Detect which cell encompasses the target text, then output its [X, Y] center coordinate. 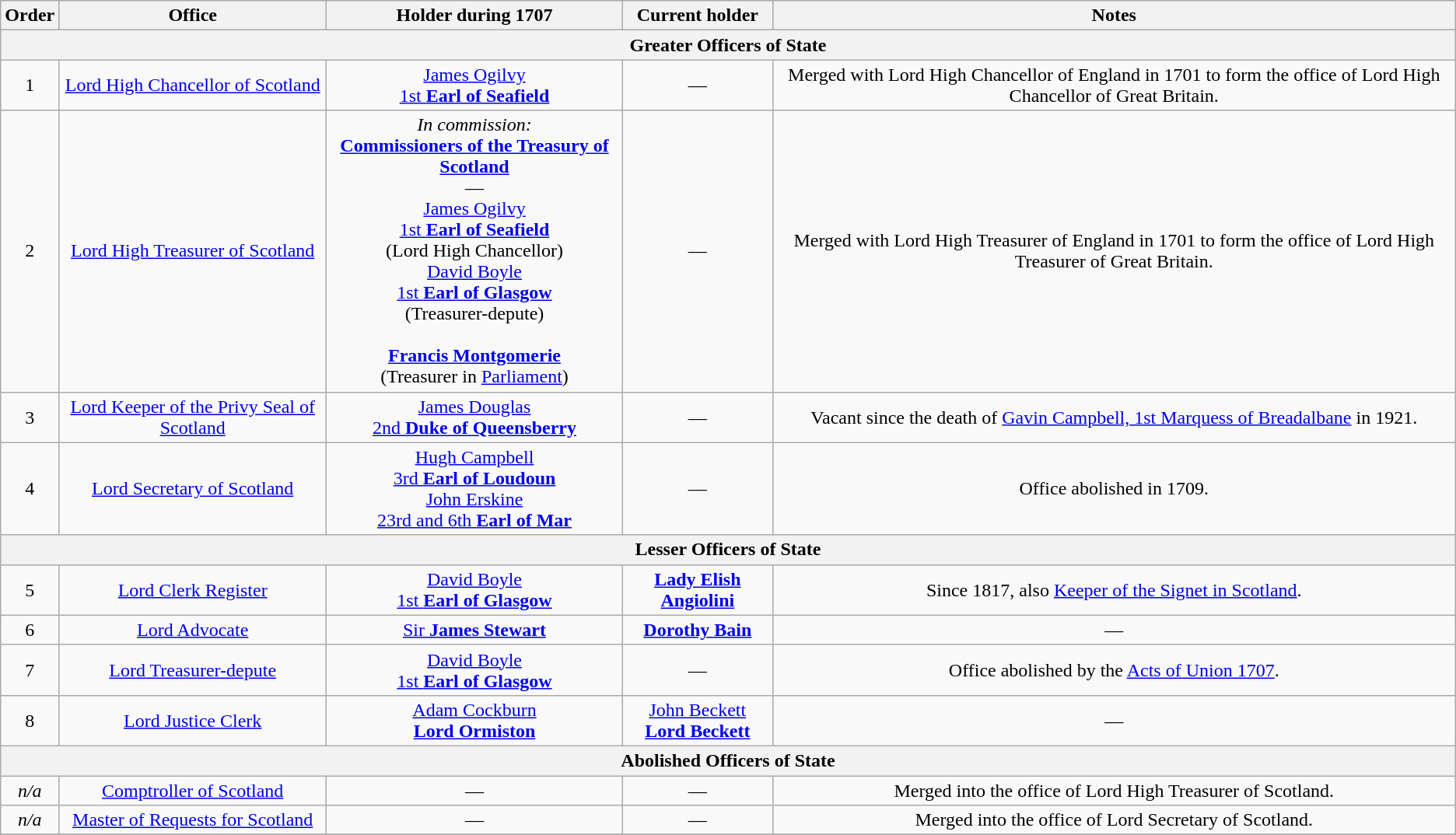
Office [193, 16]
Since 1817, also Keeper of the Signet in Scotland. [1114, 589]
Lord Justice Clerk [193, 720]
Current holder [697, 16]
Merged into the office of Lord Secretary of Scotland. [1114, 820]
Sir James Stewart [474, 630]
Lord Treasurer-depute [193, 670]
Comptroller of Scotland [193, 791]
Vacant since the death of Gavin Campbell, 1st Marquess of Breadalbane in 1921. [1114, 417]
5 [30, 589]
James Ogilvy1st Earl of Seafield [474, 86]
Office abolished in 1709. [1114, 488]
Dorothy Bain [697, 630]
Lord Keeper of the Privy Seal of Scotland [193, 417]
James Douglas2nd Duke of Queensberry [474, 417]
Lady Elish Angiolini [697, 589]
7 [30, 670]
Merged into the office of Lord High Treasurer of Scotland. [1114, 791]
8 [30, 720]
2 [30, 251]
Order [30, 16]
Notes [1114, 16]
Lord High Chancellor of Scotland [193, 86]
Lord Secretary of Scotland [193, 488]
David Boyle1st Earl of Glasgow [474, 670]
Hugh Campbell3rd Earl of LoudounJohn Erskine23rd and 6th Earl of Mar [474, 488]
Lord High Treasurer of Scotland [193, 251]
Lord Advocate [193, 630]
Lesser Officers of State [728, 550]
Greater Officers of State [728, 45]
Master of Requests for Scotland [193, 820]
3 [30, 417]
1 [30, 86]
4 [30, 488]
Adam CockburnLord Ormiston [474, 720]
Office abolished by the Acts of Union 1707. [1114, 670]
Merged with Lord High Chancellor of England in 1701 to form the office of Lord High Chancellor of Great Britain. [1114, 86]
Abolished Officers of State [728, 760]
Merged with Lord High Treasurer of England in 1701 to form the office of Lord High Treasurer of Great Britain. [1114, 251]
David Boyle 1st Earl of Glasgow [474, 589]
John BeckettLord Beckett [697, 720]
Holder during 1707 [474, 16]
6 [30, 630]
Lord Clerk Register [193, 589]
